Determine the (x, y) coordinate at the center of the cell enclosing the given text.  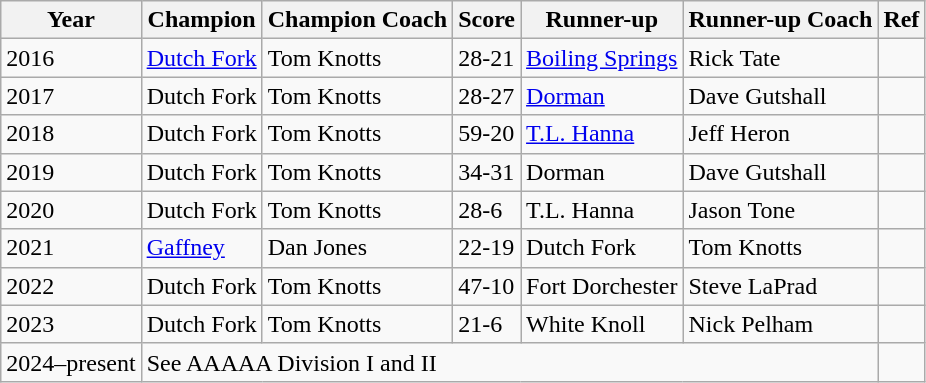
See AAAAA Division I and II (510, 362)
47-10 (487, 286)
Fort Dorchester (602, 286)
34-31 (487, 172)
2019 (71, 172)
Ref (902, 20)
2021 (71, 248)
2018 (71, 134)
2022 (71, 286)
Year (71, 20)
Runner-up (602, 20)
2024–present (71, 362)
2016 (71, 58)
2017 (71, 96)
White Knoll (602, 324)
Gaffney (202, 248)
Dan Jones (357, 248)
Champion (202, 20)
28-21 (487, 58)
Champion Coach (357, 20)
Boiling Springs (602, 58)
Runner-up Coach (780, 20)
21-6 (487, 324)
Rick Tate (780, 58)
28-6 (487, 210)
Steve LaPrad (780, 286)
59-20 (487, 134)
Nick Pelham (780, 324)
28-27 (487, 96)
Jeff Heron (780, 134)
Score (487, 20)
Jason Tone (780, 210)
2020 (71, 210)
22-19 (487, 248)
2023 (71, 324)
